Capture the cell that displays the provided text and extract its [X, Y] central coordinate. 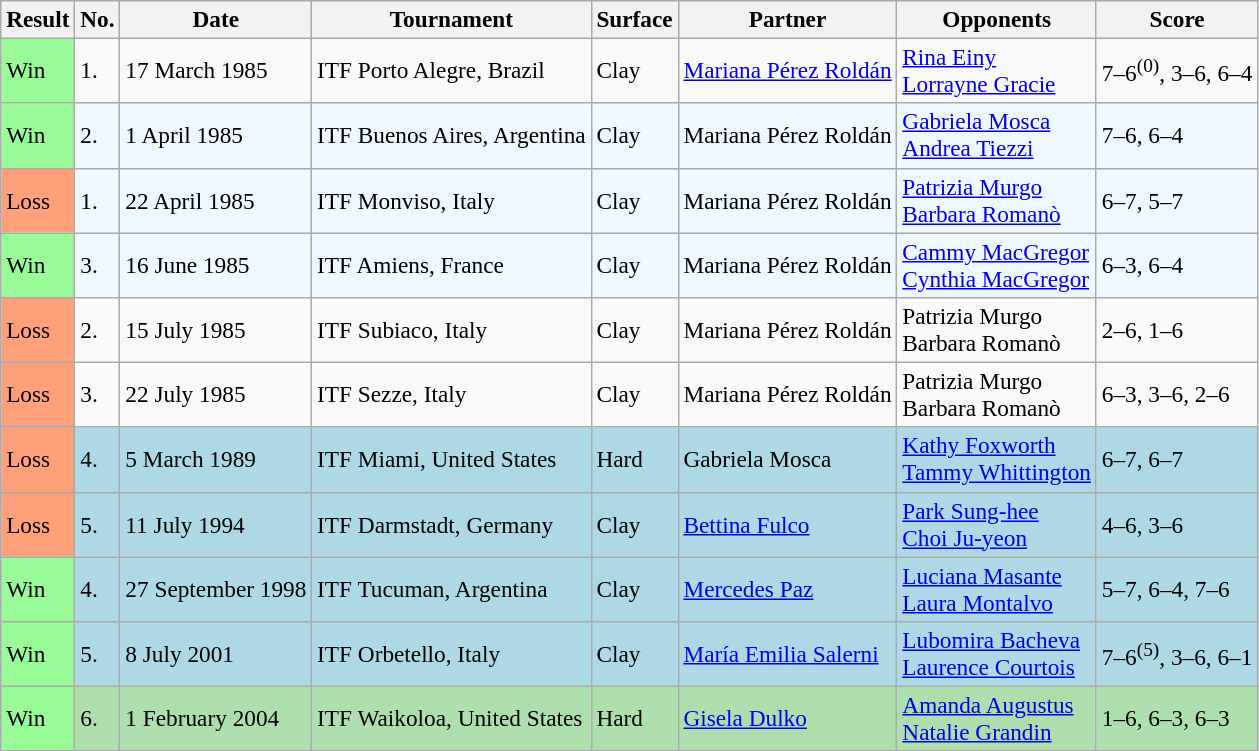
María Emilia Salerni [788, 654]
Gabriela Mosca [788, 460]
8 July 2001 [216, 654]
Bettina Fulco [788, 524]
Rina Einy Lorrayne Gracie [996, 70]
6–3, 3–6, 2–6 [1176, 394]
22 July 1985 [216, 394]
6. [98, 718]
ITF Tucuman, Argentina [452, 588]
ITF Subiaco, Italy [452, 330]
11 July 1994 [216, 524]
Gisela Dulko [788, 718]
6–7, 6–7 [1176, 460]
27 September 1998 [216, 588]
6–7, 5–7 [1176, 200]
1–6, 6–3, 6–3 [1176, 718]
1 February 2004 [216, 718]
ITF Darmstadt, Germany [452, 524]
ITF Amiens, France [452, 264]
7–6(5), 3–6, 6–1 [1176, 654]
16 June 1985 [216, 264]
Amanda Augustus Natalie Grandin [996, 718]
ITF Monviso, Italy [452, 200]
Score [1176, 19]
Gabriela Mosca Andrea Tiezzi [996, 136]
Luciana Masante Laura Montalvo [996, 588]
Partner [788, 19]
7–6(0), 3–6, 6–4 [1176, 70]
2–6, 1–6 [1176, 330]
Mercedes Paz [788, 588]
ITF Orbetello, Italy [452, 654]
Date [216, 19]
ITF Waikoloa, United States [452, 718]
15 July 1985 [216, 330]
5–7, 6–4, 7–6 [1176, 588]
Lubomira Bacheva Laurence Courtois [996, 654]
Surface [634, 19]
7–6, 6–4 [1176, 136]
ITF Buenos Aires, Argentina [452, 136]
1 April 1985 [216, 136]
No. [98, 19]
Cammy MacGregor Cynthia MacGregor [996, 264]
ITF Porto Alegre, Brazil [452, 70]
Result [38, 19]
6–3, 6–4 [1176, 264]
ITF Miami, United States [452, 460]
17 March 1985 [216, 70]
Kathy Foxworth Tammy Whittington [996, 460]
5 March 1989 [216, 460]
22 April 1985 [216, 200]
Park Sung-hee Choi Ju-yeon [996, 524]
Tournament [452, 19]
4–6, 3–6 [1176, 524]
ITF Sezze, Italy [452, 394]
Opponents [996, 19]
